Return the [x, y] coordinate for the center point of the cell that contains the specified text.  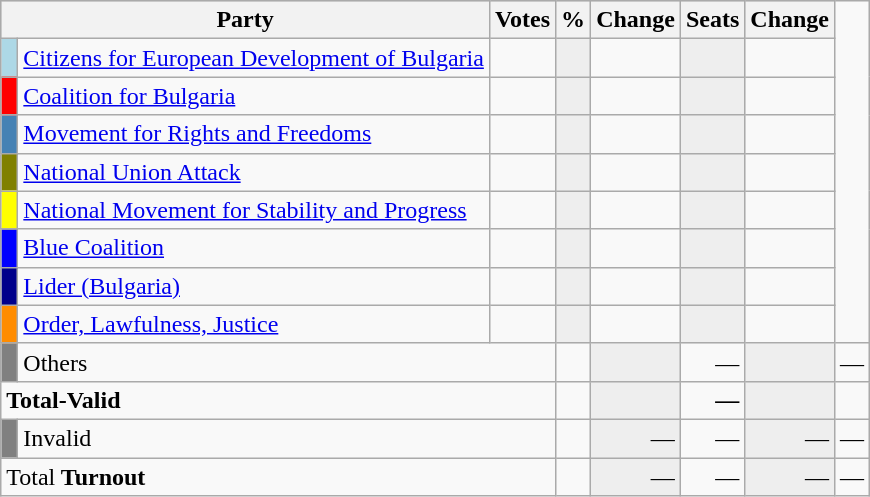
Votes [522, 20]
Party [246, 20]
Seats [712, 20]
Order, Lawfulness, Justice [254, 324]
Blue Coalition [254, 248]
% [574, 20]
National Union Attack [254, 172]
Movement for Rights and Freedoms [254, 134]
Total Turnout [278, 477]
Citizens for European Development of Bulgaria [254, 58]
Coalition for Bulgaria [254, 96]
National Movement for Stability and Progress [254, 210]
Lider (Bulgaria) [254, 286]
Total-Valid [278, 400]
Invalid [287, 438]
Others [287, 362]
